From the cell containing the given text, extract its center point as (X, Y) coordinate. 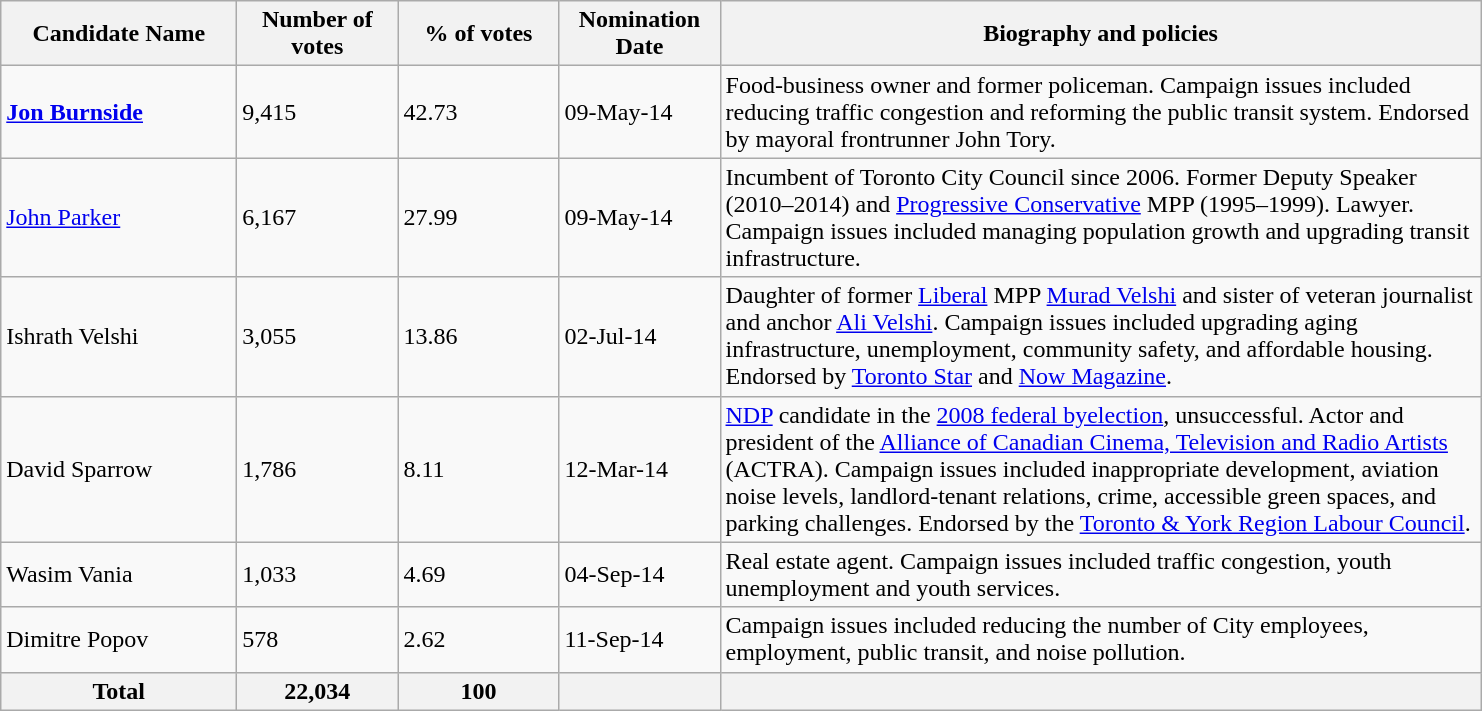
Dimitre Popov (119, 640)
Number of votes (318, 34)
4.69 (478, 574)
27.99 (478, 218)
1,786 (318, 469)
2.62 (478, 640)
11-Sep-14 (640, 640)
100 (478, 691)
Wasim Vania (119, 574)
6,167 (318, 218)
3,055 (318, 336)
Jon Burnside (119, 112)
8.11 (478, 469)
9,415 (318, 112)
1,033 (318, 574)
42.73 (478, 112)
Total (119, 691)
% of votes (478, 34)
Nomination Date (640, 34)
12-Mar-14 (640, 469)
578 (318, 640)
David Sparrow (119, 469)
Ishrath Velshi (119, 336)
04-Sep-14 (640, 574)
02-Jul-14 (640, 336)
John Parker (119, 218)
Candidate Name (119, 34)
Real estate agent. Campaign issues included traffic congestion, youth unemployment and youth services. (1100, 574)
22,034 (318, 691)
Campaign issues included reducing the number of City employees, employment, public transit, and noise pollution. (1100, 640)
13.86 (478, 336)
Biography and policies (1100, 34)
